Scan for the cell matching the given text and deliver its [x, y] coordinate at center. 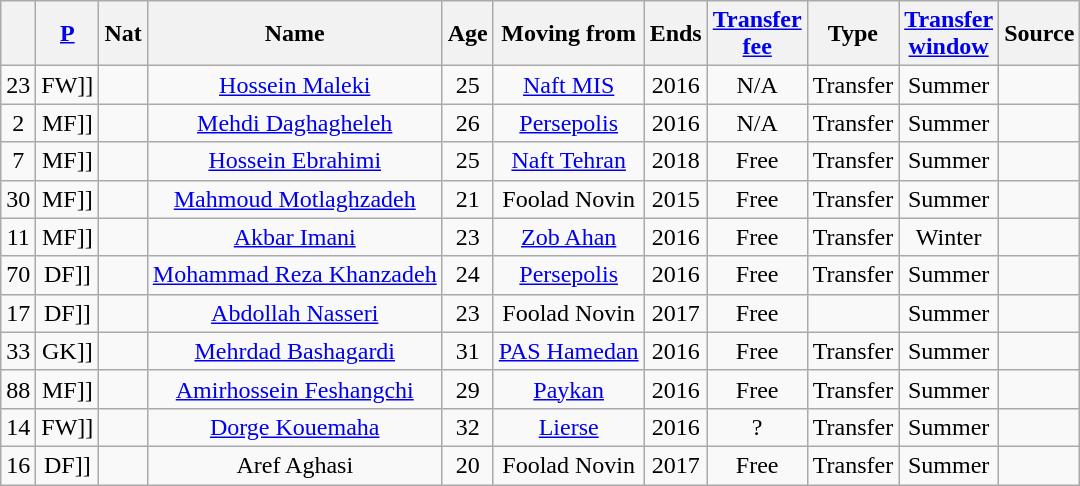
2018 [676, 161]
Source [1040, 34]
Transferwindow [949, 34]
30 [18, 199]
? [757, 427]
Naft MIS [568, 85]
Paykan [568, 389]
Hossein Ebrahimi [294, 161]
Mahmoud Motlaghzadeh [294, 199]
Hossein Maleki [294, 85]
Nat [123, 34]
26 [468, 123]
P [68, 34]
33 [18, 351]
Transferfee [757, 34]
7 [18, 161]
17 [18, 313]
Winter [949, 237]
Mohammad Reza Khanzadeh [294, 275]
16 [18, 465]
Ends [676, 34]
11 [18, 237]
Name [294, 34]
32 [468, 427]
Mehrdad Bashagardi [294, 351]
Type [853, 34]
Lierse [568, 427]
GK]] [68, 351]
2015 [676, 199]
29 [468, 389]
2 [18, 123]
70 [18, 275]
20 [468, 465]
24 [468, 275]
14 [18, 427]
Mehdi Daghagheleh [294, 123]
PAS Hamedan [568, 351]
31 [468, 351]
Naft Tehran [568, 161]
Amirhossein Feshangchi [294, 389]
Moving from [568, 34]
Abdollah Nasseri [294, 313]
Zob Ahan [568, 237]
Aref Aghasi [294, 465]
Age [468, 34]
88 [18, 389]
Akbar Imani [294, 237]
21 [468, 199]
Dorge Kouemaha [294, 427]
